Find where the given text appears and provide that cell's center as (X, Y) coordinate. 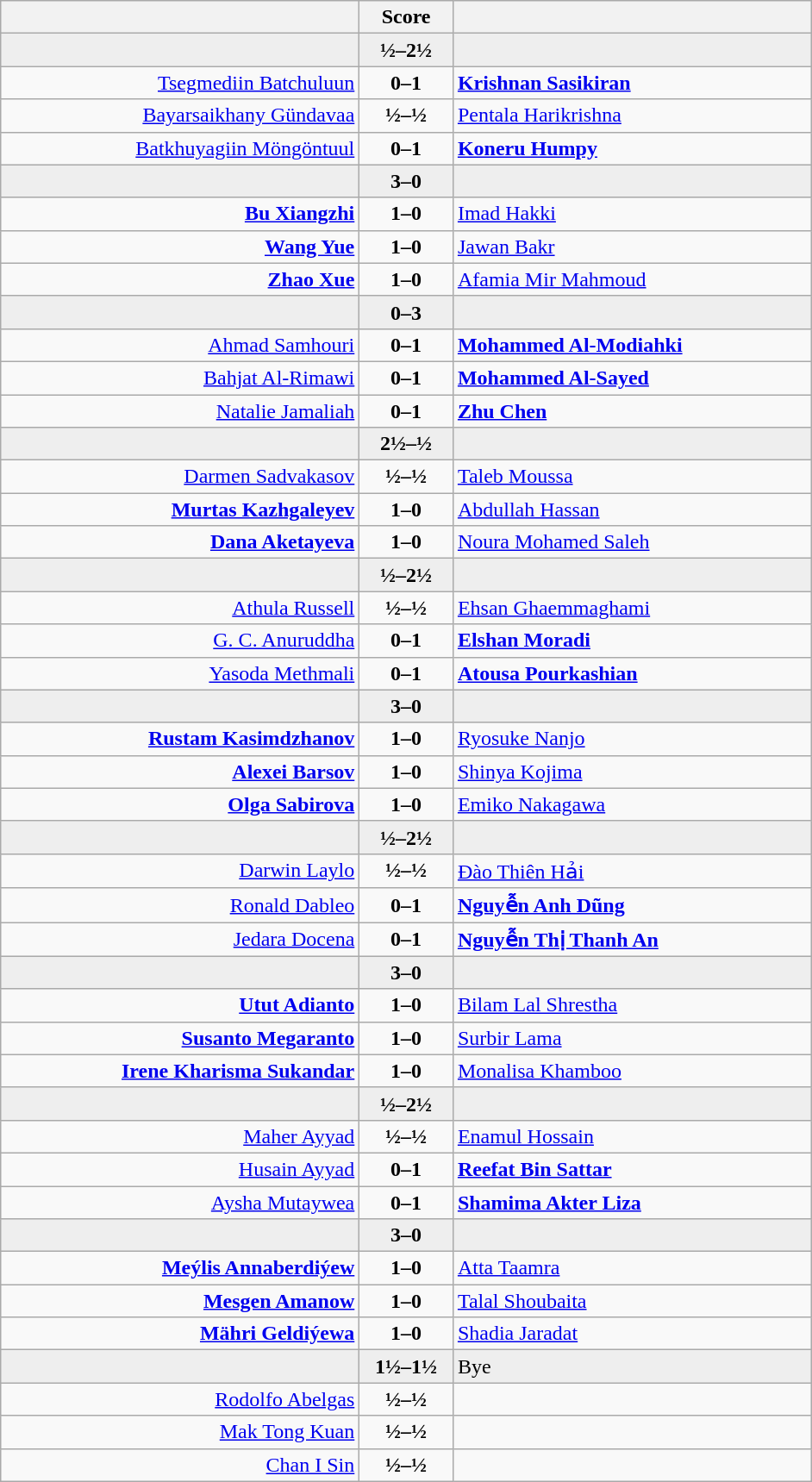
Imad Hakki (632, 214)
Ryosuke Nanjo (632, 739)
Mohammed Al-Modiahki (632, 345)
Score (407, 17)
Susanto Megaranto (180, 1038)
Zhao Xue (180, 279)
2½–½ (407, 444)
Elshan Moradi (632, 641)
Dana Aketayeva (180, 542)
Ronald Dableo (180, 905)
Bye (632, 1366)
Meýlis Annaberdiýew (180, 1268)
Mak Tong Kuan (180, 1432)
Rustam Kasimdzhanov (180, 739)
Enamul Hossain (632, 1136)
Chan I Sin (180, 1465)
Yasoda Methmali (180, 673)
Bahjat Al-Rimawi (180, 378)
Rodolfo Abelgas (180, 1399)
Nguyễn Anh Dũng (632, 905)
Ahmad Samhouri (180, 345)
Husain Ayyad (180, 1169)
Darmen Sadvakasov (180, 477)
Mesgen Amanow (180, 1301)
Monalisa Khamboo (632, 1071)
Mähri Geldiýewa (180, 1334)
Batkhuyagiin Möngöntuul (180, 148)
Atousa Pourkashian (632, 673)
Reefat Bin Sattar (632, 1169)
Koneru Humpy (632, 148)
Shadia Jaradat (632, 1334)
Olga Sabirova (180, 804)
Aysha Mutaywea (180, 1203)
Đào Thiên Hải (632, 871)
1½–1½ (407, 1366)
Afamia Mir Mahmoud (632, 279)
Pentala Harikrishna (632, 116)
Atta Taamra (632, 1268)
Abdullah Hassan (632, 510)
Alexei Barsov (180, 772)
Krishnan Sasikiran (632, 83)
Bayarsaikhany Gündavaa (180, 116)
Bilam Lal Shrestha (632, 1005)
Shinya Kojima (632, 772)
Maher Ayyad (180, 1136)
Zhu Chen (632, 411)
Wang Yue (180, 247)
Athula Russell (180, 608)
Mohammed Al-Sayed (632, 378)
Jedara Docena (180, 940)
Shamima Akter Liza (632, 1203)
Utut Adianto (180, 1005)
Tsegmediin Batchuluun (180, 83)
G. C. Anuruddha (180, 641)
Jawan Bakr (632, 247)
Taleb Moussa (632, 477)
0–3 (407, 312)
Nguyễn Thị Thanh An (632, 940)
Darwin Laylo (180, 871)
Ehsan Ghaemmaghami (632, 608)
Surbir Lama (632, 1038)
Noura Mohamed Saleh (632, 542)
Irene Kharisma Sukandar (180, 1071)
Murtas Kazhgaleyev (180, 510)
Bu Xiangzhi (180, 214)
Talal Shoubaita (632, 1301)
Natalie Jamaliah (180, 411)
Emiko Nakagawa (632, 804)
